Locate the cell with the specified text and output its [x, y] center coordinate. 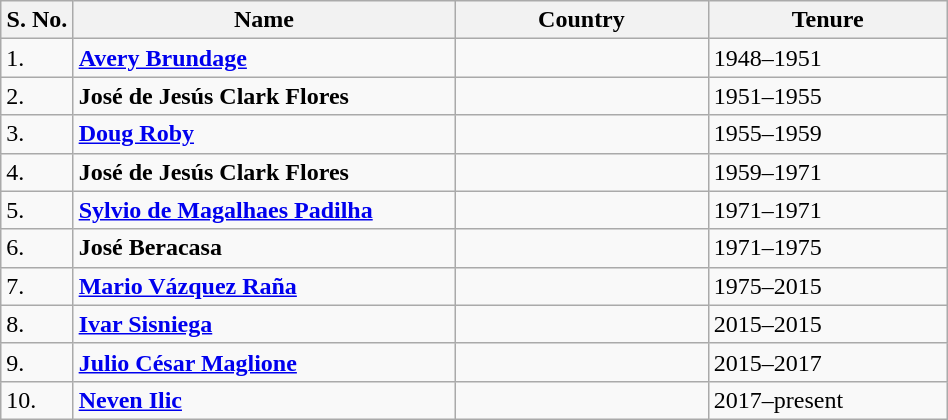
Sylvio de Magalhaes Padilha [264, 210]
2015–2017 [828, 362]
10. [37, 400]
2015–2015 [828, 324]
Mario Vázquez Raña [264, 286]
1951–1955 [828, 96]
Tenure [828, 20]
6. [37, 248]
1948–1951 [828, 58]
Avery Brundage [264, 58]
7. [37, 286]
4. [37, 172]
1955–1959 [828, 134]
5. [37, 210]
1. [37, 58]
9. [37, 362]
Doug Roby [264, 134]
Country [582, 20]
S. No. [37, 20]
8. [37, 324]
3. [37, 134]
Name [264, 20]
1971–1971 [828, 210]
Julio César Maglione [264, 362]
1975–2015 [828, 286]
1971–1975 [828, 248]
José Beracasa [264, 248]
2. [37, 96]
Ivar Sisniega [264, 324]
Neven Ilic [264, 400]
2017–present [828, 400]
1959–1971 [828, 172]
